Output the [X, Y] coordinate of the center of the cell containing the given text.  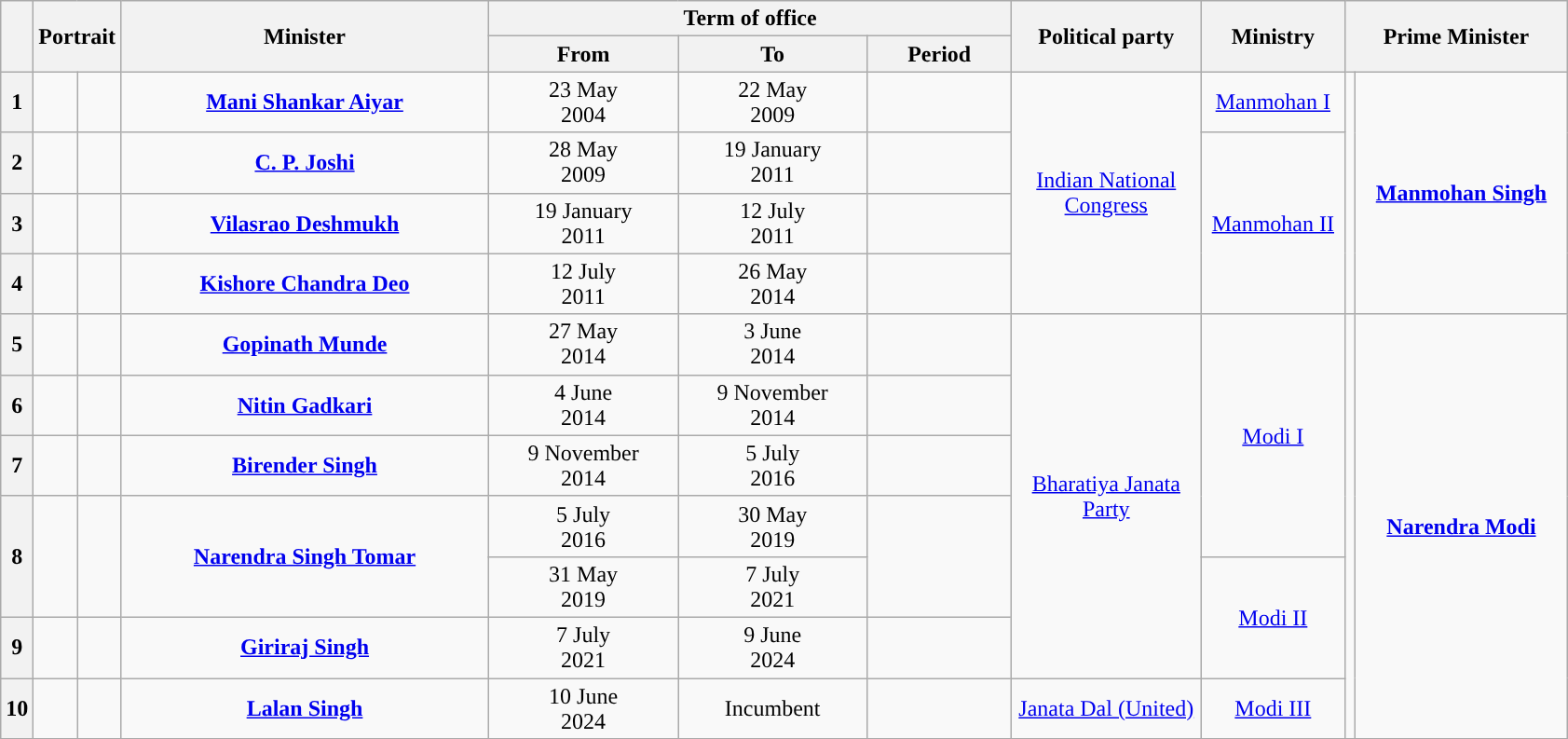
Janata Dal (United) [1107, 708]
Vilasrao Deshmukh [304, 224]
6 [17, 404]
Political party [1107, 36]
23 May2004 [583, 103]
Narendra Singh Tomar [304, 556]
Gopinath Munde [304, 345]
Birender Singh [304, 466]
Giriraj Singh [304, 647]
Mani Shankar Aiyar [304, 103]
3 June2014 [773, 345]
1 [17, 103]
Manmohan II [1273, 224]
Modi III [1273, 708]
Modi I [1273, 435]
Kishore Chandra Deo [304, 283]
3 [17, 224]
Manmohan I [1273, 103]
Ministry [1273, 36]
28 May2009 [583, 162]
31 May2019 [583, 587]
8 [17, 556]
22 May2009 [773, 103]
Incumbent [773, 708]
30 May2019 [773, 526]
Nitin Gadkari [304, 404]
Term of office [751, 19]
Portrait [77, 36]
Minister [304, 36]
7 [17, 466]
Indian National Congress [1107, 193]
From [583, 54]
C. P. Joshi [304, 162]
5 [17, 345]
26 May2014 [773, 283]
Bharatiya Janata Party [1107, 496]
4 June2014 [583, 404]
9 [17, 647]
Modi II [1273, 617]
Narendra Modi [1461, 526]
4 [17, 283]
To [773, 54]
10 [17, 708]
Lalan Singh [304, 708]
9 June2024 [773, 647]
10 June2024 [583, 708]
27 May2014 [583, 345]
Manmohan Singh [1461, 193]
Period [939, 54]
2 [17, 162]
Prime Minister [1456, 36]
